Pinpoint the cell where the given text exists, returning its [X, Y] midpoint coordinate. 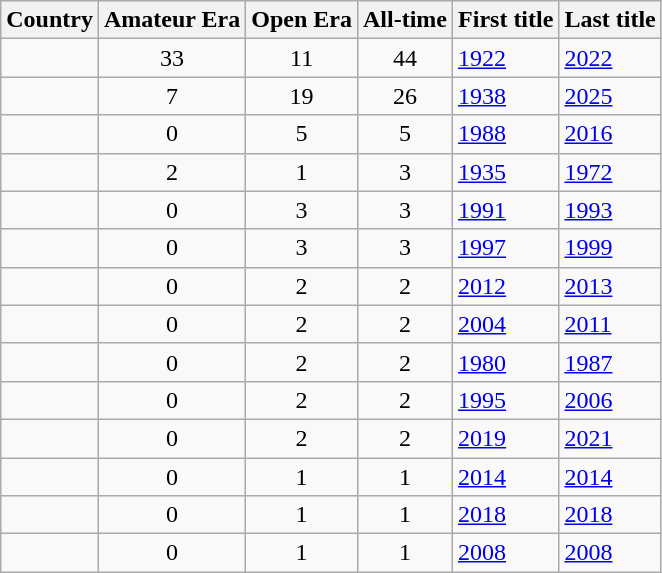
1987 [610, 362]
Amateur Era [172, 20]
2004 [506, 324]
1938 [506, 96]
1980 [506, 362]
2011 [610, 324]
2021 [610, 438]
Country [50, 20]
1935 [506, 172]
2013 [610, 286]
2012 [506, 286]
2022 [610, 58]
First title [506, 20]
All-time [404, 20]
19 [302, 96]
2019 [506, 438]
2006 [610, 400]
Open Era [302, 20]
1972 [610, 172]
1922 [506, 58]
11 [302, 58]
Last title [610, 20]
33 [172, 58]
1995 [506, 400]
1997 [506, 248]
1993 [610, 210]
7 [172, 96]
2016 [610, 134]
26 [404, 96]
44 [404, 58]
1999 [610, 248]
1988 [506, 134]
2025 [610, 96]
1991 [506, 210]
